Pinpoint the cell where the given text exists, returning its [X, Y] midpoint coordinate. 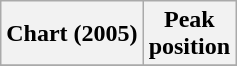
Peakposition [189, 34]
Chart (2005) [72, 34]
